Detect which cell encompasses the target text, then output its (X, Y) center coordinate. 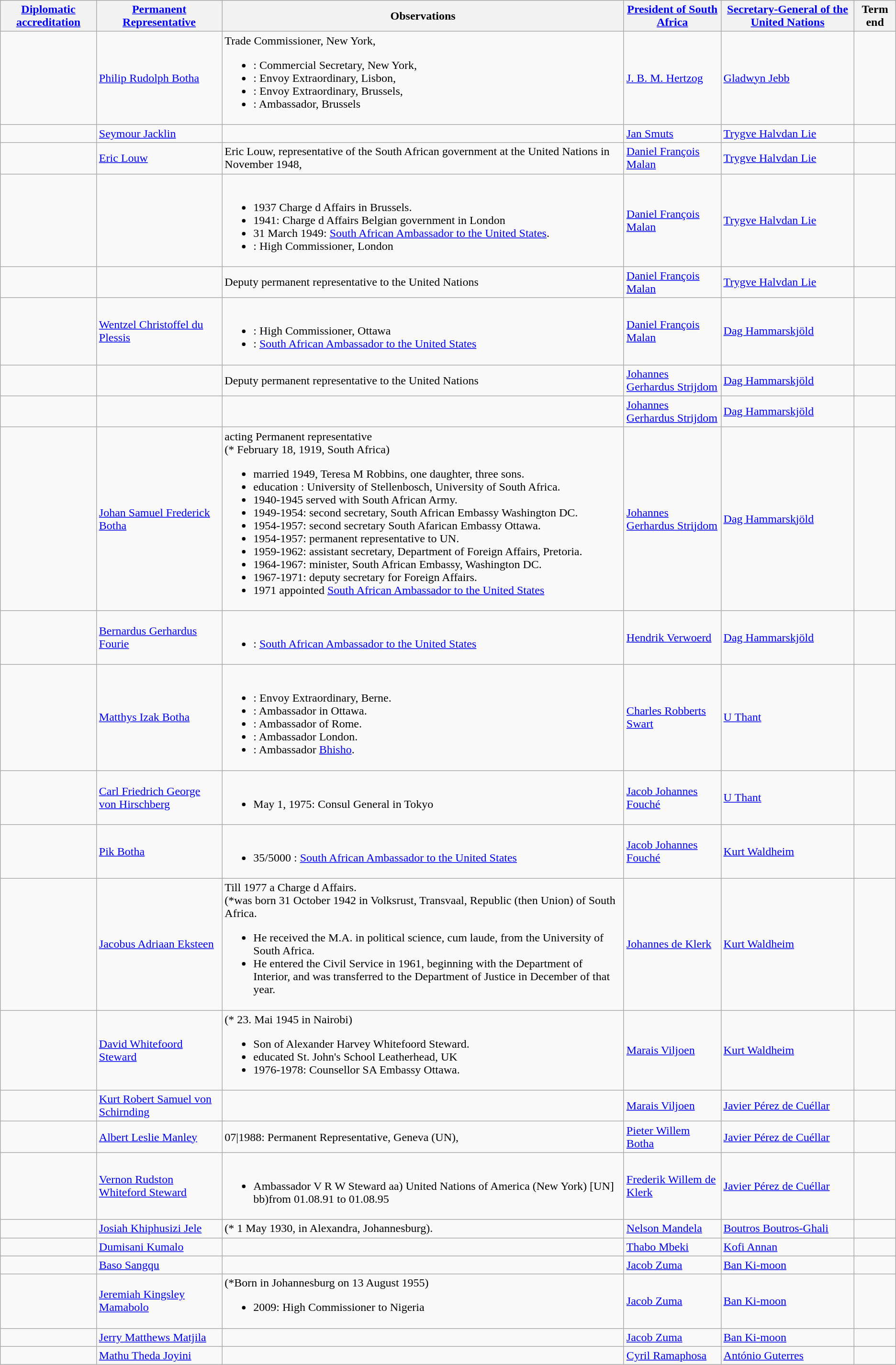
Pieter Willem Botha (672, 1137)
Eric Louw (159, 158)
Trade Commissioner, New York,: Commercial Secretary, New York,: Envoy Extraordinary, Lisbon,: Envoy Extraordinary, Brussels,: Ambassador, Brussels (423, 78)
J. B. M. Hertzog (672, 78)
Johannes de Klerk (672, 945)
: South African Ambassador to the United States (423, 638)
Wentzel Christoffel du Plessis (159, 331)
Kofi Annan (788, 1247)
Jan Smuts (672, 134)
Philip Rudolph Botha (159, 78)
Johan Samuel Frederick Botha (159, 519)
Eric Louw, representative of the South African government at the United Nations in November 1948, (423, 158)
(* 1 May 1930, in Alexandra, Johannesburg). (423, 1229)
Ambassador V R W Steward aa) United Nations of America (New York) [UN] bb)from 01.08.91 to 01.08.95 (423, 1186)
Baso Sangqu (159, 1265)
Secretary-General of the United Nations (788, 16)
Charles Robberts Swart (672, 717)
David Whitefoord Steward (159, 1050)
António Guterres (788, 1355)
Bernardus Gerhardus Fourie (159, 638)
Nelson Mandela (672, 1229)
Albert Leslie Manley (159, 1137)
Seymour Jacklin (159, 134)
35/5000 : South African Ambassador to the United States (423, 852)
Matthys Izak Botha (159, 717)
Gladwyn Jebb (788, 78)
Dumisani Kumalo (159, 1247)
Jeremiah Kingsley Mamabolo (159, 1301)
Josiah Khiphusizi Jele (159, 1229)
Kurt Robert Samuel von Schirnding (159, 1106)
: Envoy Extraordinary, Berne.: Ambassador in Ottawa.: Ambassador of Rome.: Ambassador London.: Ambassador Bhisho. (423, 717)
Observations (423, 16)
07|1988: Permanent Representative, Geneva (UN), (423, 1137)
Vernon Rudston Whiteford Steward (159, 1186)
Jacobus Adriaan Eksteen (159, 945)
Pik Botha (159, 852)
Diplomatic accreditation (49, 16)
May 1, 1975: Consul General in Tokyo (423, 797)
President of South Africa (672, 16)
Frederik Willem de Klerk (672, 1186)
: High Commissioner, Ottawa: South African Ambassador to the United States (423, 331)
Jerry Matthews Matjila (159, 1337)
Boutros Boutros-Ghali (788, 1229)
(*Born in Johannesburg on 13 August 1955)2009: High Commissioner to Nigeria (423, 1301)
Permanent Representative (159, 16)
Thabo Mbeki (672, 1247)
Carl Friedrich George von Hirschberg (159, 797)
Hendrik Verwoerd (672, 638)
Term end (875, 16)
Mathu Theda Joyini (159, 1355)
Cyril Ramaphosa (672, 1355)
